Scan for the cell matching the given text and deliver its [x, y] coordinate at center. 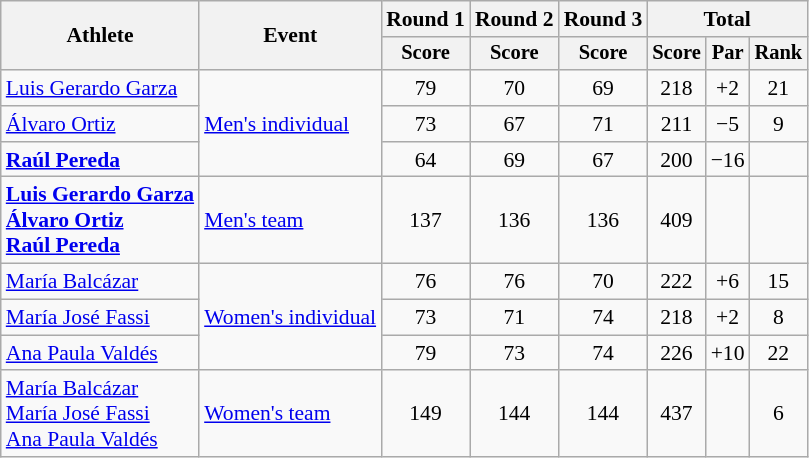
22 [779, 353]
−5 [728, 124]
409 [676, 220]
9 [779, 124]
Round 3 [604, 19]
Luis Gerardo Garza [100, 88]
María BalcázarMaría José FassiAna Paula Valdés [100, 414]
8 [779, 318]
64 [426, 160]
226 [676, 353]
+6 [728, 282]
437 [676, 414]
Total [727, 19]
Women's team [290, 414]
222 [676, 282]
Luis Gerardo GarzaÁlvaro OrtizRaúl Pereda [100, 220]
Men's individual [290, 124]
15 [779, 282]
María Balcázar [100, 282]
Round 2 [514, 19]
137 [426, 220]
Athlete [100, 36]
Par [728, 54]
Round 1 [426, 19]
−16 [728, 160]
Álvaro Ortiz [100, 124]
+10 [728, 353]
Men's team [290, 220]
21 [779, 88]
María José Fassi [100, 318]
Ana Paula Valdés [100, 353]
Raúl Pereda [100, 160]
200 [676, 160]
149 [426, 414]
Event [290, 36]
Women's individual [290, 318]
6 [779, 414]
211 [676, 124]
Rank [779, 54]
